Return (x, y) of the center of cell containing provided text 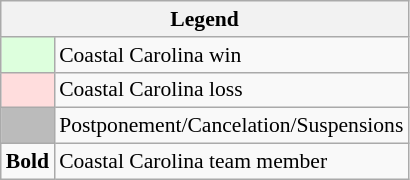
Coastal Carolina win (231, 55)
Bold (28, 162)
Postponement/Cancelation/Suspensions (231, 126)
Coastal Carolina team member (231, 162)
Coastal Carolina loss (231, 90)
Legend (205, 19)
